Capture the cell that displays the provided text and extract its [x, y] central coordinate. 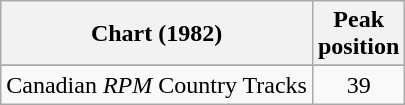
Chart (1982) [157, 34]
39 [358, 85]
Canadian RPM Country Tracks [157, 85]
Peakposition [358, 34]
